From the cell containing the given text, extract its center point as [X, Y] coordinate. 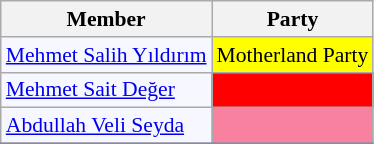
Party [293, 19]
Mehmet Salih Yıldırım [106, 55]
Motherland Party [293, 55]
Mehmet Sait Değer [106, 90]
Member [106, 19]
Abdullah Veli Seyda [106, 126]
